Return (X, Y) of the center of cell containing provided text 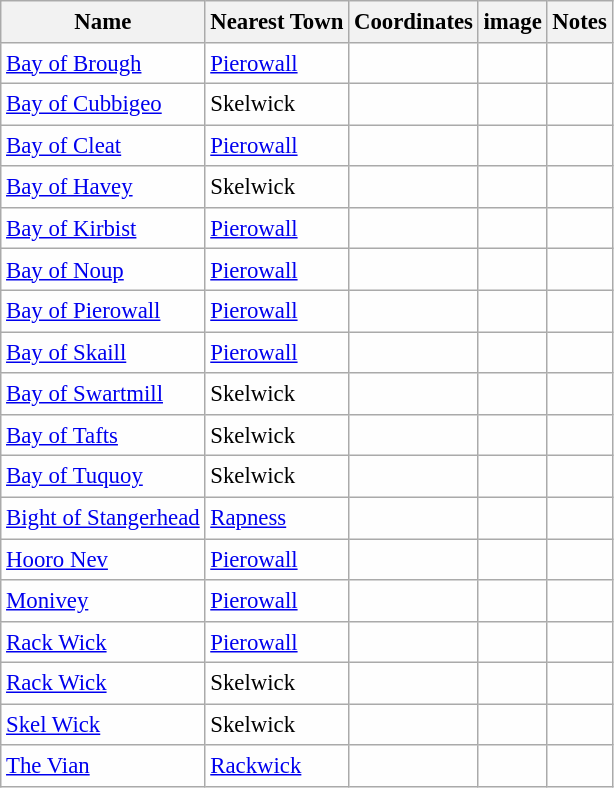
Rackwick (277, 766)
Bay of Skaill (103, 352)
Bay of Havey (103, 186)
Bay of Cleat (103, 146)
Bay of Tafts (103, 436)
Bight of Stangerhead (103, 518)
Bay of Swartmill (103, 394)
Coordinates (414, 22)
Bay of Brough (103, 62)
Notes (580, 22)
Name (103, 22)
Skel Wick (103, 724)
Bay of Noup (103, 270)
Nearest Town (277, 22)
Bay of Kirbist (103, 228)
Hooro Nev (103, 560)
Bay of Tuquoy (103, 476)
Bay of Pierowall (103, 312)
image (512, 22)
The Vian (103, 766)
Bay of Cubbigeo (103, 104)
Rapness (277, 518)
Monivey (103, 600)
